Detect which cell encompasses the target text, then output its [x, y] center coordinate. 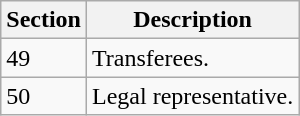
Legal representative. [192, 96]
Transferees. [192, 58]
50 [44, 96]
Section [44, 20]
Description [192, 20]
49 [44, 58]
